Return the (x, y) coordinate for the center point of the cell that contains the specified text.  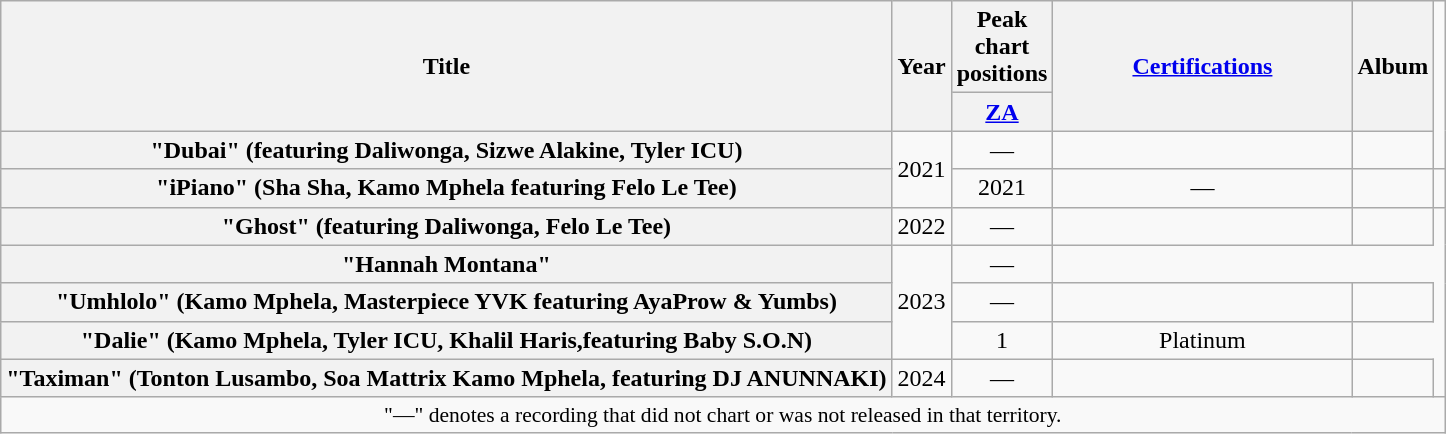
2023 (922, 302)
Title (446, 66)
"Ghost" (featuring Daliwonga, Felo Le Tee) (446, 226)
1 (1002, 340)
Platinum (1202, 340)
Year (922, 66)
"—" denotes a recording that did not chart or was not released in that territory. (723, 415)
Peak chart positions (1002, 47)
"Hannah Montana" (446, 264)
"iPiano" (Sha Sha, Kamo Mphela featuring Felo Le Tee) (446, 188)
"Taximan" (Tonton Lusambo, Soa Mattrix Kamo Mphela, featuring DJ ANUNNAKI) (446, 378)
"Umhlolo" (Kamo Mphela, Masterpiece YVK featuring AyaProw & Yumbs) (446, 302)
"Dubai" (featuring Daliwonga, Sizwe Alakine, Tyler ICU) (446, 150)
Certifications (1202, 66)
ZA (1002, 112)
2022 (922, 226)
"Dalie" (Kamo Mphela, Tyler ICU, Khalil Haris,featuring Baby S.O.N) (446, 340)
2024 (922, 378)
Album (1393, 66)
